Pinpoint the cell where the given text exists, returning its (X, Y) midpoint coordinate. 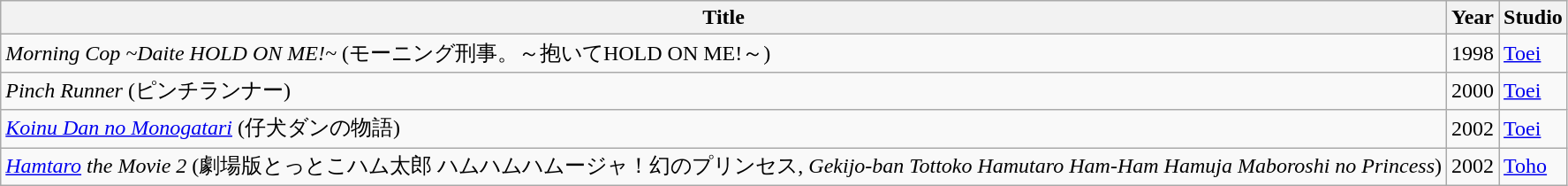
Toho (1534, 167)
2000 (1473, 90)
Studio (1534, 18)
Hamtaro the Movie 2 (劇場版とっとこハム太郎 ハムハムハムージャ！幻のプリンセス, Gekijo-ban Tottoko Hamutaro Ham-Ham Hamuja Maboroshi no Princess) (724, 167)
Year (1473, 18)
1998 (1473, 53)
Title (724, 18)
Koinu Dan no Monogatari (仔犬ダンの物語) (724, 129)
Morning Cop ~Daite HOLD ON ME!~ (モーニング刑事。～抱いてHOLD ON ME!～) (724, 53)
Pinch Runner (ピンチランナー) (724, 90)
